From the cell containing the given text, extract its center point as (x, y) coordinate. 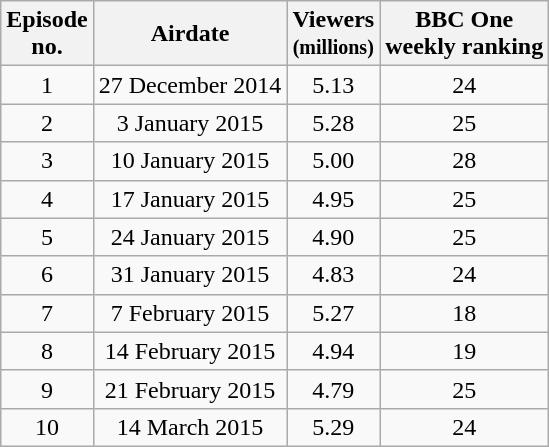
5.28 (334, 123)
5.13 (334, 85)
5 (47, 237)
10 (47, 427)
14 March 2015 (190, 427)
5.29 (334, 427)
Viewers(millions) (334, 34)
14 February 2015 (190, 351)
4.83 (334, 275)
31 January 2015 (190, 275)
Airdate (190, 34)
6 (47, 275)
19 (464, 351)
5.00 (334, 161)
21 February 2015 (190, 389)
3 January 2015 (190, 123)
BBC Oneweekly ranking (464, 34)
5.27 (334, 313)
4.79 (334, 389)
18 (464, 313)
7 February 2015 (190, 313)
2 (47, 123)
10 January 2015 (190, 161)
3 (47, 161)
9 (47, 389)
7 (47, 313)
Episodeno. (47, 34)
4.95 (334, 199)
27 December 2014 (190, 85)
28 (464, 161)
4.94 (334, 351)
4.90 (334, 237)
1 (47, 85)
24 January 2015 (190, 237)
8 (47, 351)
17 January 2015 (190, 199)
4 (47, 199)
